Pinpoint the cell where the given text exists, returning its (X, Y) midpoint coordinate. 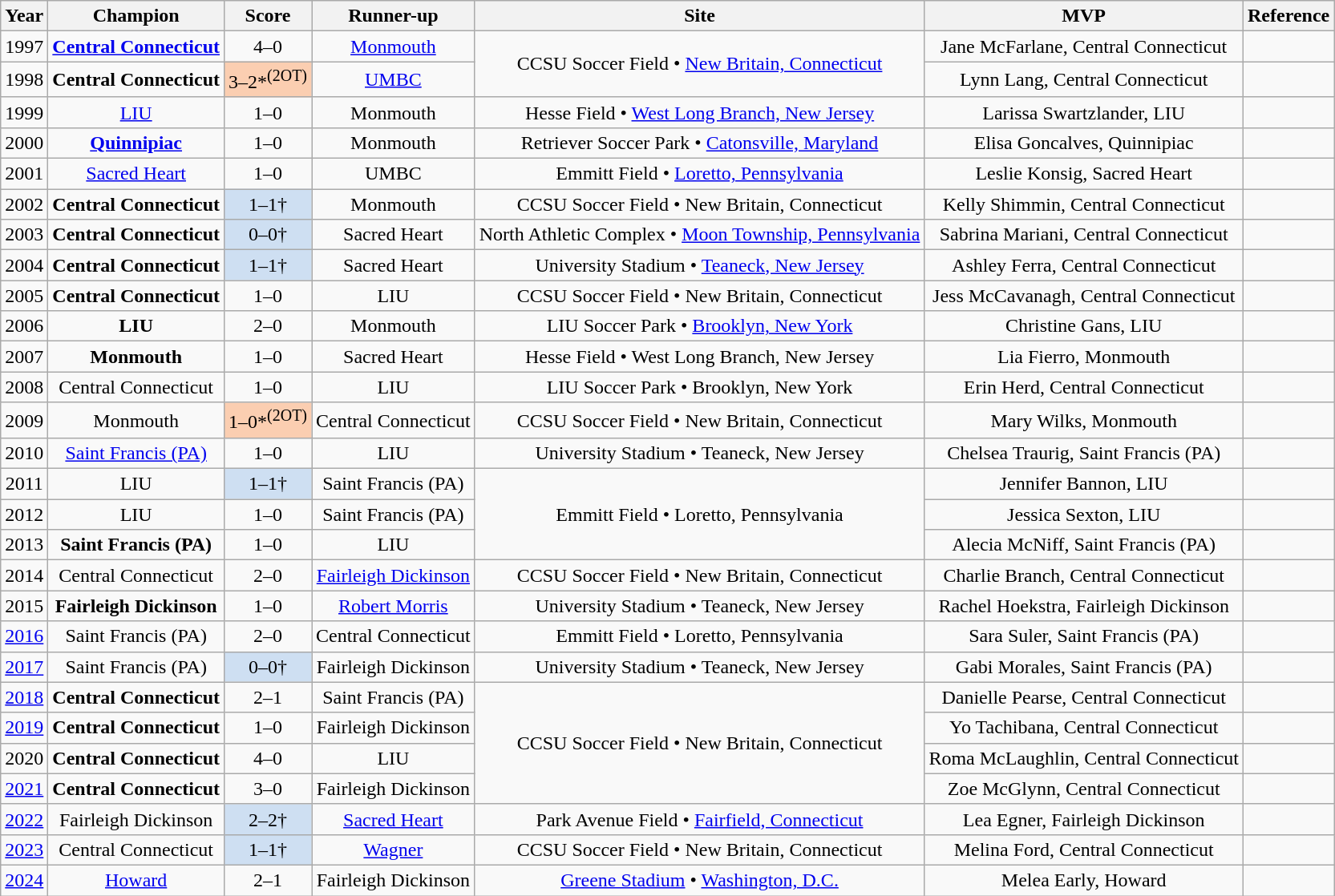
2001 (24, 174)
Runner-up (394, 16)
Melea Early, Howard (1084, 880)
Erin Herd, Central Connecticut (1084, 387)
2016 (24, 636)
2014 (24, 575)
Sara Suler, Saint Francis (PA) (1084, 636)
Kelly Shimmin, Central Connecticut (1084, 204)
Howard (136, 880)
Jessica Sexton, LIU (1084, 515)
Alecia McNiff, Saint Francis (PA) (1084, 545)
2018 (24, 697)
Champion (136, 16)
Mary Wilks, Monmouth (1084, 420)
Quinnipiac (136, 143)
2008 (24, 387)
2017 (24, 667)
3–2*(2OT) (268, 80)
MVP (1084, 16)
2011 (24, 484)
Christine Gans, LIU (1084, 326)
Jennifer Bannon, LIU (1084, 484)
Jane McFarlane, Central Connecticut (1084, 46)
Site (699, 16)
Elisa Goncalves, Quinnipiac (1084, 143)
Larissa Swartzlander, LIU (1084, 112)
1998 (24, 80)
Reference (1289, 16)
2019 (24, 728)
Retriever Soccer Park • Catonsville, Maryland (699, 143)
2022 (24, 819)
2013 (24, 545)
2–2† (268, 819)
Gabi Morales, Saint Francis (PA) (1084, 667)
Score (268, 16)
Melina Ford, Central Connecticut (1084, 850)
Rachel Hoekstra, Fairleigh Dickinson (1084, 606)
Yo Tachibana, Central Connecticut (1084, 728)
Year (24, 16)
Wagner (394, 850)
2006 (24, 326)
1–0*(2OT) (268, 420)
Sabrina Mariani, Central Connecticut (1084, 235)
2007 (24, 357)
Park Avenue Field • Fairfield, Connecticut (699, 819)
1999 (24, 112)
Lynn Lang, Central Connecticut (1084, 80)
3–0 (268, 789)
Roma McLaughlin, Central Connecticut (1084, 758)
1997 (24, 46)
Chelsea Traurig, Saint Francis (PA) (1084, 454)
2010 (24, 454)
Danielle Pearse, Central Connecticut (1084, 697)
2015 (24, 606)
Ashley Ferra, Central Connecticut (1084, 265)
2002 (24, 204)
2009 (24, 420)
2003 (24, 235)
2005 (24, 296)
Leslie Konsig, Sacred Heart (1084, 174)
Zoe McGlynn, Central Connecticut (1084, 789)
2021 (24, 789)
Greene Stadium • Washington, D.C. (699, 880)
Lia Fierro, Monmouth (1084, 357)
2023 (24, 850)
North Athletic Complex • Moon Township, Pennsylvania (699, 235)
2000 (24, 143)
2004 (24, 265)
2024 (24, 880)
2020 (24, 758)
Jess McCavanagh, Central Connecticut (1084, 296)
Lea Egner, Fairleigh Dickinson (1084, 819)
Charlie Branch, Central Connecticut (1084, 575)
Robert Morris (394, 606)
2012 (24, 515)
